Return (X, Y) of the center of cell containing provided text 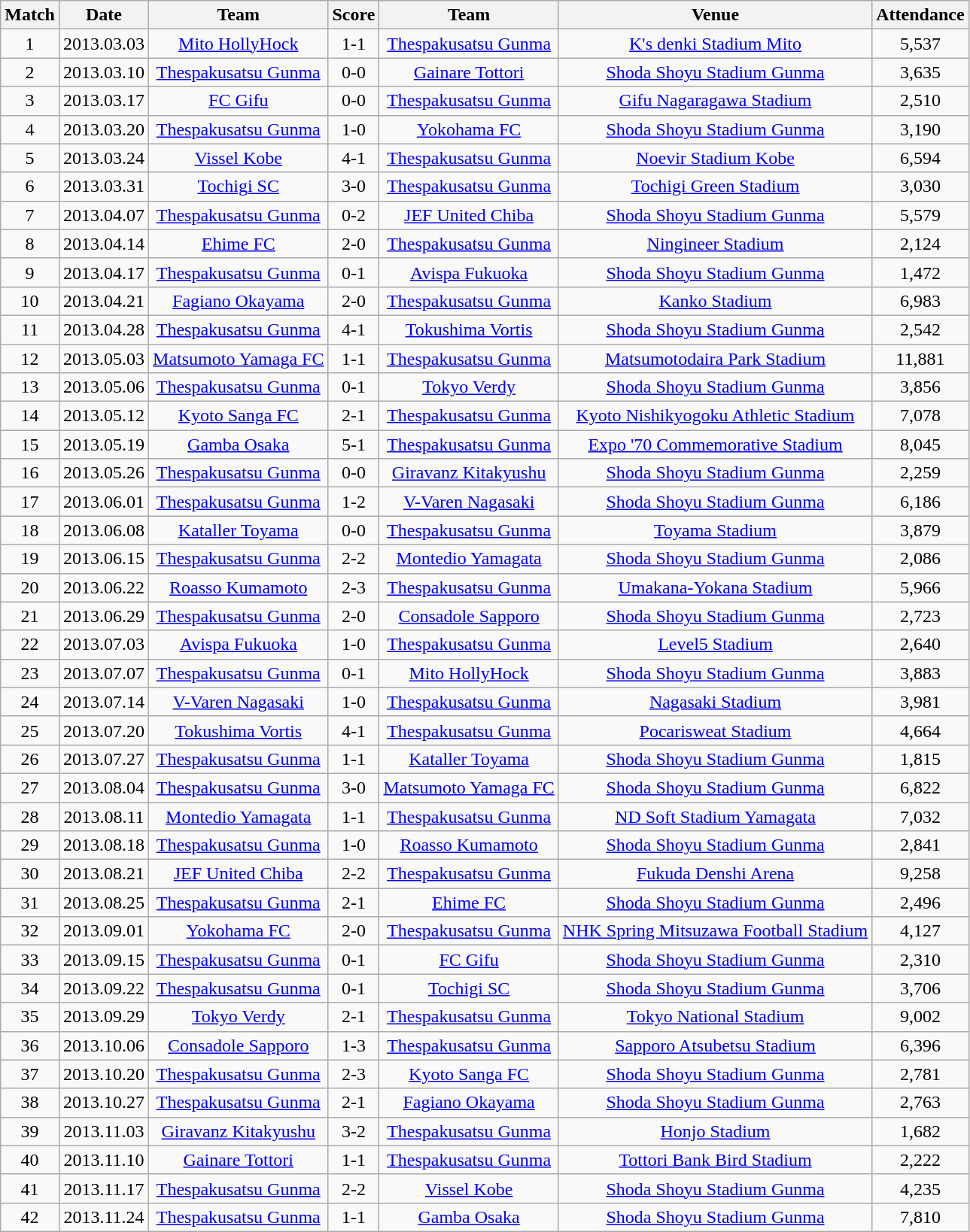
Toyama Stadium (715, 530)
3,883 (920, 673)
37 (30, 1074)
Tottori Bank Bird Stadium (715, 1160)
2,781 (920, 1074)
2,310 (920, 960)
2013.06.15 (104, 559)
2013.07.27 (104, 759)
39 (30, 1131)
6,186 (920, 502)
0-2 (354, 215)
7,810 (920, 1217)
2013.09.15 (104, 960)
2013.03.20 (104, 129)
2,723 (920, 616)
16 (30, 473)
1,472 (920, 272)
19 (30, 559)
2013.11.10 (104, 1160)
1 (30, 44)
2013.07.03 (104, 645)
5 (30, 158)
32 (30, 931)
2013.05.19 (104, 445)
2013.07.14 (104, 702)
NHK Spring Mitsuzawa Football Stadium (715, 931)
3,879 (920, 530)
4,664 (920, 730)
27 (30, 787)
Pocarisweat Stadium (715, 730)
8 (30, 244)
3,706 (920, 988)
6,594 (920, 158)
21 (30, 616)
11,881 (920, 359)
Expo '70 Commemorative Stadium (715, 445)
2013.05.06 (104, 387)
2013.08.11 (104, 816)
2,510 (920, 101)
2013.10.20 (104, 1074)
9,002 (920, 1017)
3,981 (920, 702)
2,086 (920, 559)
5,579 (920, 215)
2013.04.21 (104, 301)
3,856 (920, 387)
2,124 (920, 244)
41 (30, 1188)
2013.11.03 (104, 1131)
Umakana-Yokana Stadium (715, 587)
4,127 (920, 931)
40 (30, 1160)
Score (354, 15)
Nagasaki Stadium (715, 702)
7 (30, 215)
8,045 (920, 445)
1-2 (354, 502)
2013.04.14 (104, 244)
4,235 (920, 1188)
2 (30, 72)
26 (30, 759)
Tokyo National Stadium (715, 1017)
2,841 (920, 845)
9,258 (920, 874)
ND Soft Stadium Yamagata (715, 816)
2013.08.04 (104, 787)
2013.04.07 (104, 215)
Match (30, 15)
1,682 (920, 1131)
17 (30, 502)
2013.05.26 (104, 473)
23 (30, 673)
2013.08.25 (104, 903)
2,496 (920, 903)
2013.03.24 (104, 158)
2013.06.08 (104, 530)
2,259 (920, 473)
2013.05.12 (104, 416)
5-1 (354, 445)
20 (30, 587)
2,640 (920, 645)
7,032 (920, 816)
Level5 Stadium (715, 645)
6,822 (920, 787)
13 (30, 387)
11 (30, 329)
34 (30, 988)
2,542 (920, 329)
5,966 (920, 587)
12 (30, 359)
2013.11.24 (104, 1217)
3,635 (920, 72)
1,815 (920, 759)
Venue (715, 15)
2013.09.01 (104, 931)
Ningineer Stadium (715, 244)
30 (30, 874)
K's denki Stadium Mito (715, 44)
25 (30, 730)
31 (30, 903)
2013.03.31 (104, 187)
Gifu Nagaragawa Stadium (715, 101)
3,030 (920, 187)
2,222 (920, 1160)
2013.09.29 (104, 1017)
Tochigi Green Stadium (715, 187)
2013.04.17 (104, 272)
15 (30, 445)
36 (30, 1045)
Noevir Stadium Kobe (715, 158)
2013.09.22 (104, 988)
29 (30, 845)
2013.06.29 (104, 616)
2013.07.07 (104, 673)
3 (30, 101)
6,396 (920, 1045)
2013.07.20 (104, 730)
28 (30, 816)
2013.10.27 (104, 1103)
2013.04.28 (104, 329)
Date (104, 15)
2013.11.17 (104, 1188)
5,537 (920, 44)
42 (30, 1217)
Fukuda Denshi Arena (715, 874)
35 (30, 1017)
1-3 (354, 1045)
Sapporo Atsubetsu Stadium (715, 1045)
2013.03.17 (104, 101)
22 (30, 645)
2013.08.21 (104, 874)
33 (30, 960)
24 (30, 702)
7,078 (920, 416)
14 (30, 416)
Honjo Stadium (715, 1131)
38 (30, 1103)
3,190 (920, 129)
10 (30, 301)
9 (30, 272)
Kanko Stadium (715, 301)
2013.06.01 (104, 502)
6 (30, 187)
4 (30, 129)
3-2 (354, 1131)
6,983 (920, 301)
2013.03.10 (104, 72)
Attendance (920, 15)
2013.06.22 (104, 587)
2013.08.18 (104, 845)
Matsumotodaira Park Stadium (715, 359)
2,763 (920, 1103)
2013.05.03 (104, 359)
2013.10.06 (104, 1045)
18 (30, 530)
2013.03.03 (104, 44)
Kyoto Nishikyogoku Athletic Stadium (715, 416)
